Find where the given text appears and provide that cell's center as (X, Y) coordinate. 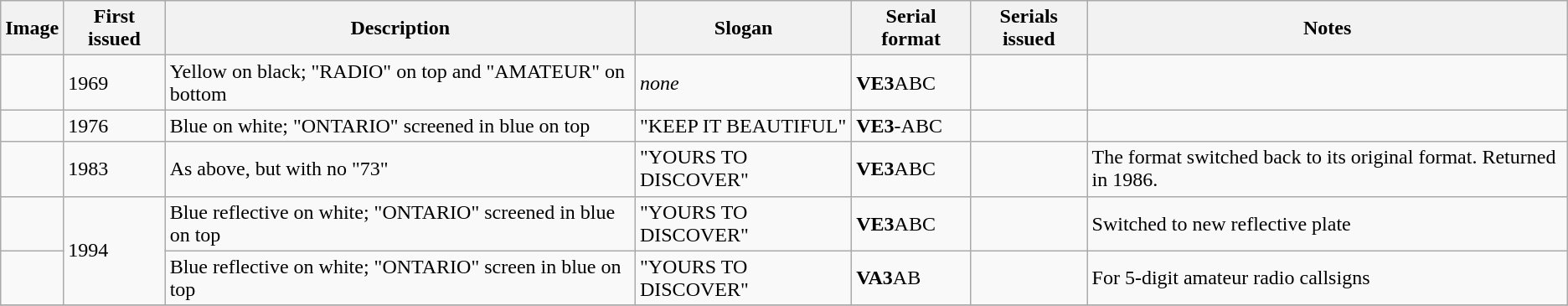
VE3-ABC (911, 126)
none (743, 82)
First issued (114, 29)
VA3AB (911, 278)
Blue reflective on white; "ONTARIO" screen in blue on top (400, 278)
The format switched back to its original format. Returned in 1986. (1327, 169)
Slogan (743, 29)
Image (32, 29)
1994 (114, 251)
Yellow on black; "RADIO" on top and "AMATEUR" on bottom (400, 82)
1969 (114, 82)
Blue on white; "ONTARIO" screened in blue on top (400, 126)
Serial format (911, 29)
For 5-digit amateur radio callsigns (1327, 278)
1983 (114, 169)
"KEEP IT BEAUTIFUL" (743, 126)
Blue reflective on white; "ONTARIO" screened in blue on top (400, 223)
As above, but with no "73" (400, 169)
Serials issued (1029, 29)
Notes (1327, 29)
Switched to new reflective plate (1327, 223)
Description (400, 29)
1976 (114, 126)
